Output the [x, y] coordinate of the center of the cell containing the given text.  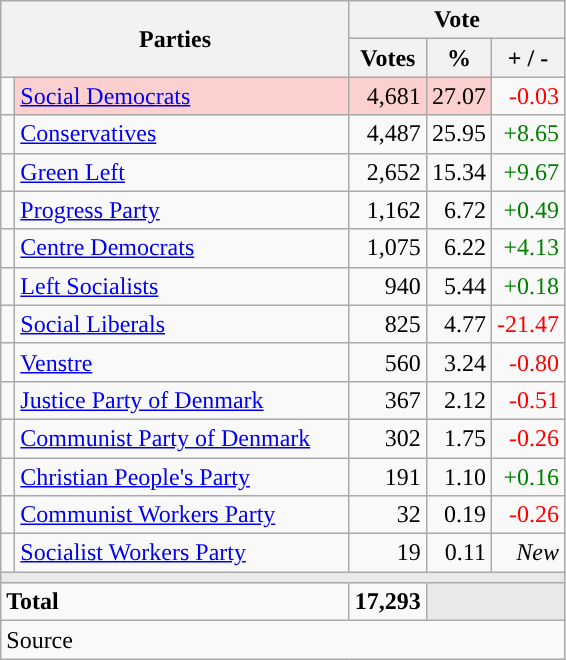
+8.65 [528, 134]
Left Socialists [182, 286]
Justice Party of Denmark [182, 400]
367 [388, 400]
27.07 [458, 96]
1,162 [388, 210]
4,487 [388, 134]
Socialist Workers Party [182, 553]
-0.03 [528, 96]
6.72 [458, 210]
Progress Party [182, 210]
3.24 [458, 362]
+0.16 [528, 477]
560 [388, 362]
Social Democrats [182, 96]
+4.13 [528, 248]
Communist Workers Party [182, 515]
25.95 [458, 134]
% [458, 58]
0.19 [458, 515]
Social Liberals [182, 324]
Christian People's Party [182, 477]
Communist Party of Denmark [182, 438]
4,681 [388, 96]
4.77 [458, 324]
940 [388, 286]
1.75 [458, 438]
2.12 [458, 400]
+9.67 [528, 172]
Green Left [182, 172]
Votes [388, 58]
1.10 [458, 477]
Vote [456, 20]
1,075 [388, 248]
6.22 [458, 248]
191 [388, 477]
+0.18 [528, 286]
-0.51 [528, 400]
2,652 [388, 172]
17,293 [388, 602]
825 [388, 324]
Centre Democrats [182, 248]
302 [388, 438]
15.34 [458, 172]
Parties [176, 39]
Source [283, 640]
New [528, 553]
5.44 [458, 286]
-21.47 [528, 324]
-0.80 [528, 362]
Venstre [182, 362]
19 [388, 553]
+0.49 [528, 210]
+ / - [528, 58]
Conservatives [182, 134]
0.11 [458, 553]
Total [176, 602]
32 [388, 515]
